Detect which cell encompasses the target text, then output its [X, Y] center coordinate. 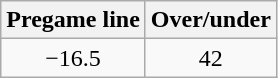
Pregame line [74, 20]
Over/under [210, 20]
42 [210, 58]
−16.5 [74, 58]
